Scan for the cell matching the given text and deliver its (x, y) coordinate at center. 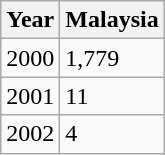
2000 (30, 58)
1,779 (112, 58)
11 (112, 96)
Year (30, 20)
2001 (30, 96)
2002 (30, 134)
4 (112, 134)
Malaysia (112, 20)
